Determine the [x, y] coordinate at the center of the cell enclosing the given text.  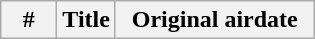
Title [86, 20]
# [29, 20]
Original airdate [214, 20]
